For the text-containing cell, return its midpoint in [X, Y] coordinate format. 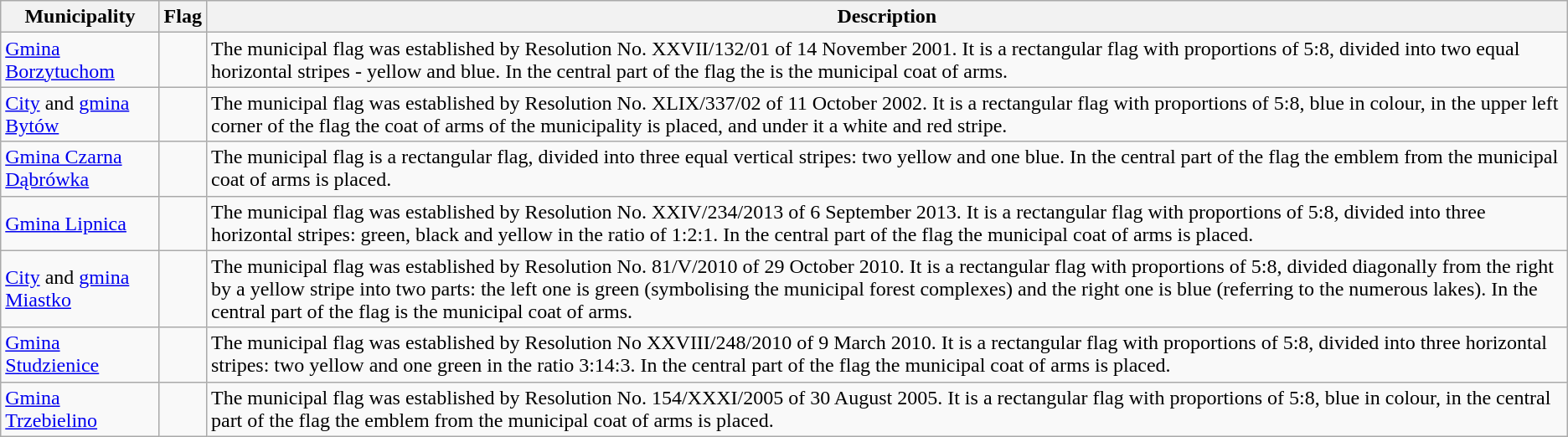
Gmina Czarna Dąbrówka [80, 169]
Flag [183, 17]
Municipality [80, 17]
City and gmina Miastko [80, 289]
Gmina Studzienice [80, 355]
Gmina Trzebielino [80, 409]
City and gmina Bytów [80, 114]
Gmina Lipnica [80, 223]
Description [886, 17]
Gmina Borzytuchom [80, 60]
